Return the (x, y) coordinate for the center point of the cell that contains the specified text.  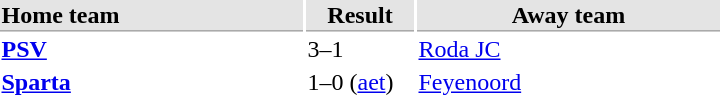
Result (360, 16)
PSV (152, 49)
Away team (568, 16)
3–1 (360, 49)
Roda JC (568, 49)
Home team (152, 16)
